Pinpoint the cell where the given text exists, returning its (x, y) midpoint coordinate. 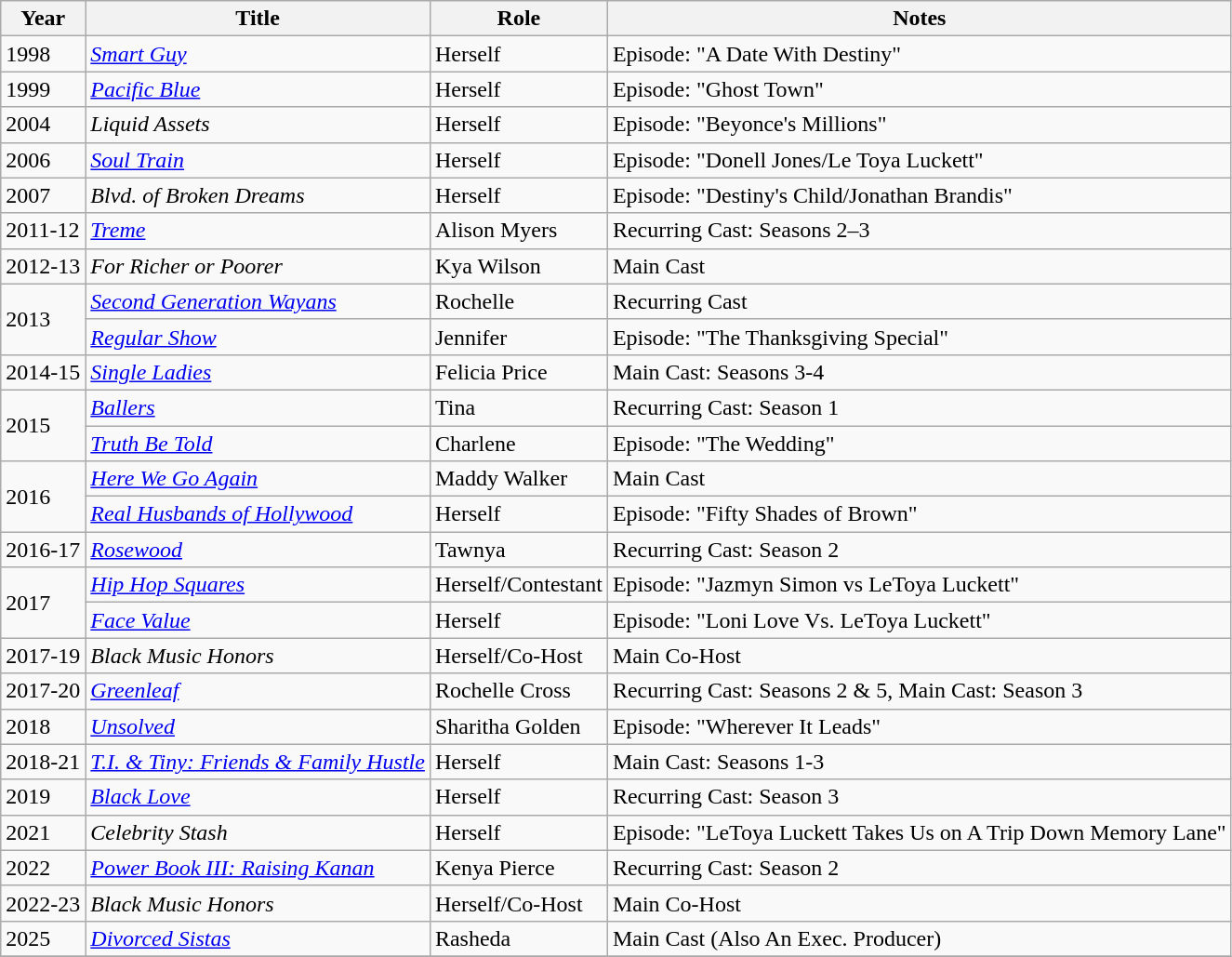
Ballers (258, 407)
Blvd. of Broken Dreams (258, 195)
Treme (258, 231)
2022 (43, 868)
Main Cast: Seasons 1-3 (919, 762)
2016 (43, 497)
2014-15 (43, 372)
Episode: "Beyonce's Millions" (919, 125)
Recurring Cast: Season 3 (919, 797)
2012-13 (43, 266)
Recurring Cast: Season 1 (919, 407)
Herself/Contestant (519, 585)
Real Husbands of Hollywood (258, 514)
Face Value (258, 620)
2017-19 (43, 656)
Rosewood (258, 550)
Smart Guy (258, 54)
Year (43, 19)
Second Generation Wayans (258, 301)
2017 (43, 603)
Episode: "LeToya Luckett Takes Us on A Trip Down Memory Lane" (919, 832)
2017-20 (43, 691)
Tawnya (519, 550)
Rochelle Cross (519, 691)
Episode: "Destiny's Child/Jonathan Brandis" (919, 195)
Felicia Price (519, 372)
Episode: "Wherever It Leads" (919, 726)
2022-23 (43, 903)
Celebrity Stash (258, 832)
2007 (43, 195)
Tina (519, 407)
2025 (43, 938)
Episode: "Ghost Town" (919, 89)
Episode: "The Thanksgiving Special" (919, 337)
Recurring Cast (919, 301)
2004 (43, 125)
Single Ladies (258, 372)
For Richer or Poorer (258, 266)
Truth Be Told (258, 444)
Rasheda (519, 938)
2006 (43, 160)
Rochelle (519, 301)
Title (258, 19)
Recurring Cast: Seasons 2 & 5, Main Cast: Season 3 (919, 691)
2016-17 (43, 550)
Kenya Pierce (519, 868)
2021 (43, 832)
Pacific Blue (258, 89)
Charlene (519, 444)
Liquid Assets (258, 125)
Black Love (258, 797)
Main Cast: Seasons 3-4 (919, 372)
Kya Wilson (519, 266)
2019 (43, 797)
Divorced Sistas (258, 938)
Alison Myers (519, 231)
Role (519, 19)
Episode: "A Date With Destiny" (919, 54)
Here We Go Again (258, 479)
Episode: "Jazmyn Simon vs LeToya Luckett" (919, 585)
Regular Show (258, 337)
Unsolved (258, 726)
Episode: "The Wedding" (919, 444)
2018 (43, 726)
Jennifer (519, 337)
T.I. & Tiny: Friends & Family Hustle (258, 762)
Episode: "Donell Jones/Le Toya Luckett" (919, 160)
1999 (43, 89)
Maddy Walker (519, 479)
2015 (43, 425)
1998 (43, 54)
Power Book III: Raising Kanan (258, 868)
Episode: "Loni Love Vs. LeToya Luckett" (919, 620)
Soul Train (258, 160)
Episode: "Fifty Shades of Brown" (919, 514)
Sharitha Golden (519, 726)
Notes (919, 19)
2018-21 (43, 762)
Greenleaf (258, 691)
2011-12 (43, 231)
Hip Hop Squares (258, 585)
Recurring Cast: Seasons 2–3 (919, 231)
Main Cast (Also An Exec. Producer) (919, 938)
2013 (43, 319)
